Provide the (x, y) coordinate of the cell's center where the given text is located.  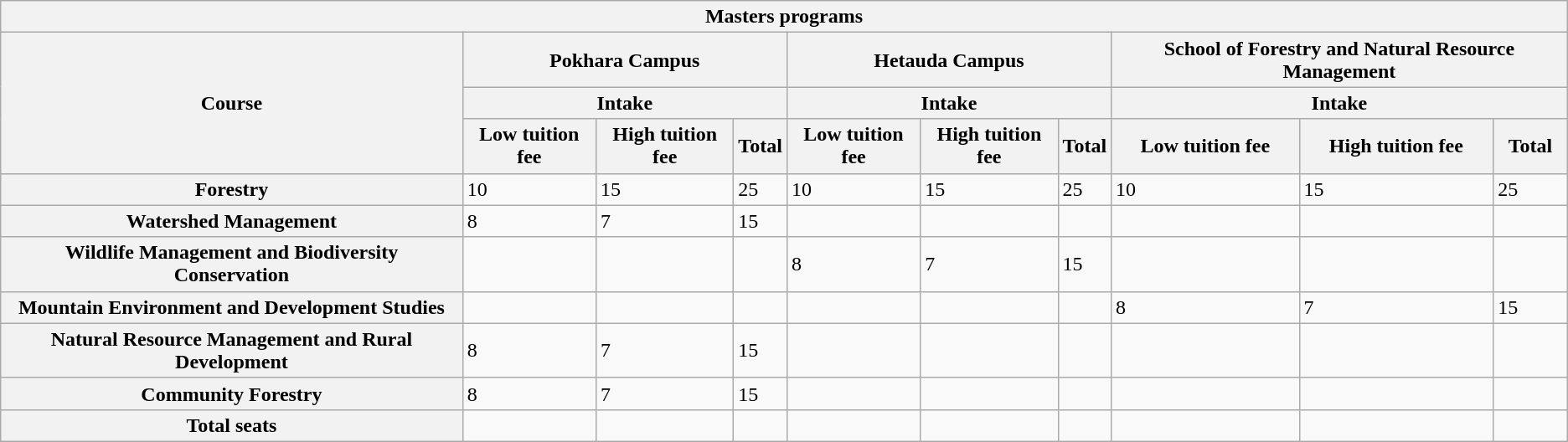
Watershed Management (231, 221)
Wildlife Management and Biodiversity Conservation (231, 265)
Community Forestry (231, 393)
Hetauda Campus (948, 60)
Mountain Environment and Development Studies (231, 307)
Forestry (231, 189)
Total seats (231, 425)
Natural Resource Management and Rural Development (231, 350)
Masters programs (784, 17)
Course (231, 103)
Pokhara Campus (625, 60)
School of Forestry and Natural Resource Management (1340, 60)
